Determine the (X, Y) coordinate at the center of the cell enclosing the given text.  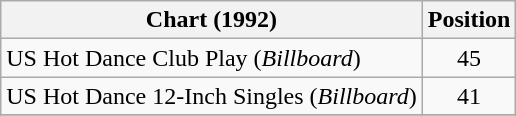
41 (469, 96)
US Hot Dance 12-Inch Singles (Billboard) (212, 96)
US Hot Dance Club Play (Billboard) (212, 58)
45 (469, 58)
Chart (1992) (212, 20)
Position (469, 20)
